For the text-containing cell, return its midpoint in (X, Y) coordinate format. 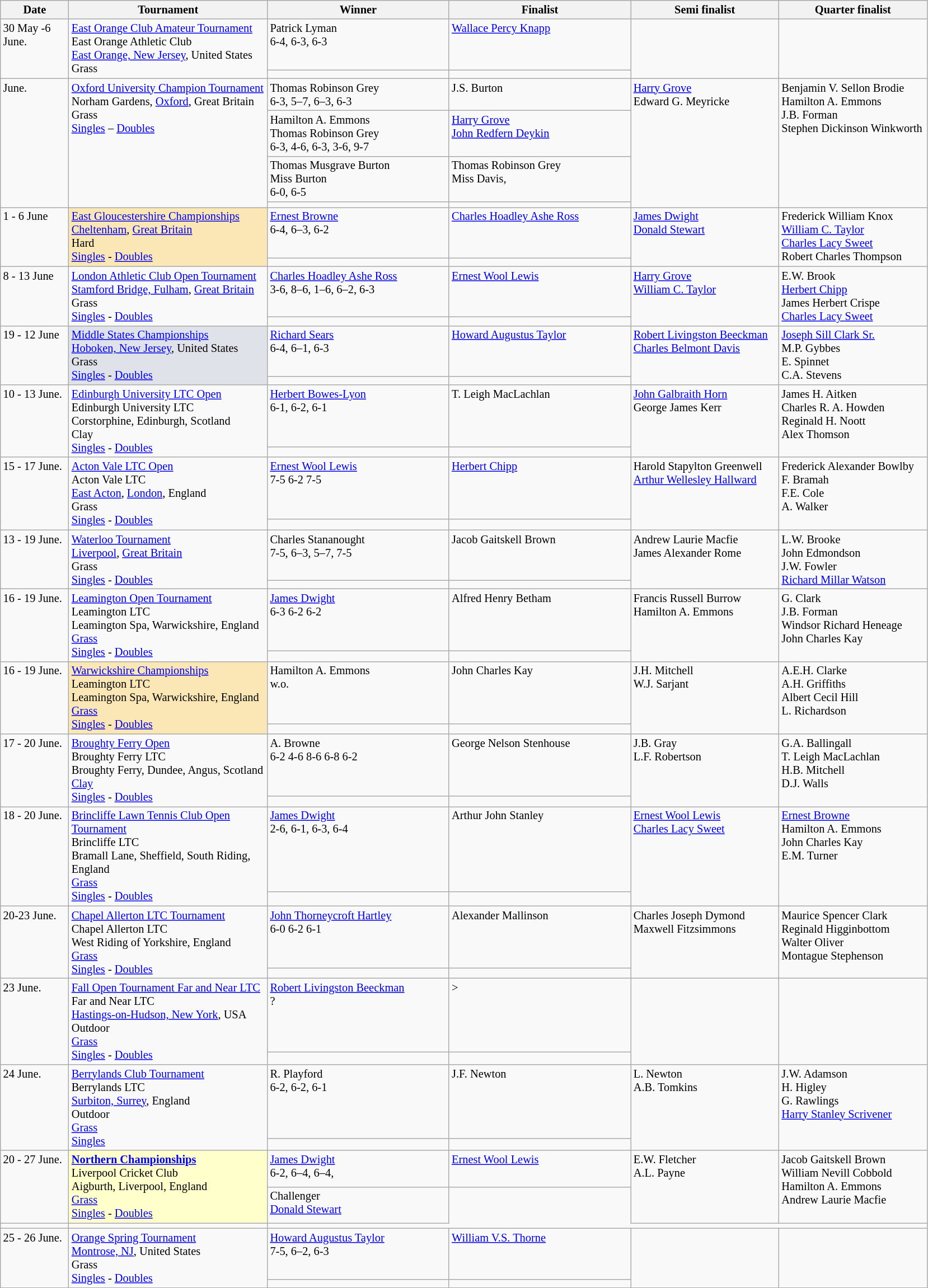
Quarter finalist (853, 10)
Arthur John Stanley (540, 849)
Benjamin V. Sellon Brodie Hamilton A. Emmons J.B. Forman Stephen Dickinson Winkworth (853, 143)
Jacob Gaitskell Brown William Nevill Cobbold Hamilton A. Emmons Andrew Laurie Macfie (853, 1187)
20-23 June. (35, 942)
1 - 6 June (35, 237)
Brincliffe Lawn Tennis Club Open TournamentBrincliffe LTCBramall Lane, Sheffield, South Riding, England GrassSingles - Doubles (168, 856)
Berrylands Club Tournament Berrylands LTCSurbiton, Surrey, EnglandOutdoorGrassSingles (168, 1107)
Harry Grove Edward G. Meyricke (705, 143)
Joseph Sill Clark Sr. M.P. Gybbes E. Spinnet C.A. Stevens (853, 355)
Date (35, 10)
Edinburgh University LTC Open Edinburgh University LTC Corstorphine, Edinburgh, Scotland ClaySingles - Doubles (168, 421)
Robert Livingston Beeckman? (358, 1015)
Thomas Robinson Grey Miss Davis, (540, 179)
15 - 17 June. (35, 493)
19 - 12 June (35, 355)
James H. Aitken Charles R. A. Howden Reginald H. Noott Alex Thomson (853, 421)
Harold Stapylton Greenwell Arthur Wellesley Hallward (705, 493)
Challenger Donald Stewart (358, 1205)
Harry Grove John Redfern Deykin (540, 133)
Winner (358, 10)
E.W. Brook Herbert Chipp James Herbert Crispe Charles Lacy Sweet (853, 296)
J.F. Newton (540, 1101)
25 - 26 June. (35, 1258)
East Gloucestershire ChampionshipsCheltenham, Great BritainHard Singles - Doubles (168, 237)
George Nelson Stenhouse (540, 765)
Orange Spring Tournament Montrose, NJ, United StatesGrassSingles - Doubles (168, 1258)
James Dwight6-2, 6–4, 6–4, (358, 1168)
13 - 19 June. (35, 560)
L.W. Brooke John Edmondson J.W. Fowler Richard Millar Watson (853, 560)
Maurice Spencer Clark Reginald Higginbottom Walter Oliver Montague Stephenson (853, 942)
Harry Grove William C. Taylor (705, 296)
23 June. (35, 1021)
A.E.H. Clarke A.H. Griffiths Albert Cecil Hill L. Richardson (853, 698)
John Charles Kay (540, 693)
G.A. Ballingall T. Leigh MacLachlan H.B. Mitchell D.J. Walls (853, 770)
Thomas Robinson Grey6-3, 5–7, 6–3, 6-3 (358, 95)
Patrick Lyman6-4, 6-3, 6-3 (358, 44)
Charles Hoadley Ashe Ross3-6, 8–6, 1–6, 6–2, 6-3 (358, 292)
Tournament (168, 10)
Howard Augustus Taylor (540, 351)
8 - 13 June (35, 296)
Leamington Open TournamentLeamington LTCLeamington Spa, Warwickshire, EnglandGrassSingles - Doubles (168, 625)
> (540, 1015)
J.B. Gray L.F. Robertson (705, 770)
Waterloo TournamentLiverpool, Great BritainGrassSingles - Doubles (168, 560)
June. (35, 143)
Alexander Mallinson (540, 937)
20 - 27 June. (35, 1187)
L. Newton A.B. Tomkins (705, 1107)
Richard Sears 6-4, 6–1, 6-3 (358, 351)
Chapel Allerton LTC TournamentChapel Allerton LTCWest Riding of Yorkshire, EnglandGrassSingles - Doubles (168, 942)
G. Clark J.B. Forman Windsor Richard Heneage John Charles Kay (853, 625)
Middle States ChampionshipsHoboken, New Jersey, United States GrassSingles - Doubles (168, 355)
T. Leigh MacLachlan (540, 415)
Hamilton A. Emmons w.o. (358, 693)
Howard Augustus Taylor7-5, 6–2, 6-3 (358, 1253)
James Dwight 6-3 6-2 6-2 (358, 620)
Ernest Browne6-4, 6–3, 6-2 (358, 232)
James Dwight2-6, 6-1, 6-3, 6-4 (358, 849)
East Orange Club Amateur TournamentEast Orange Athletic ClubEast Orange, New Jersey, United StatesGrass (168, 49)
10 - 13 June. (35, 421)
24 June. (35, 1107)
Thomas Musgrave Burton Miss Burton6-0, 6-5 (358, 179)
Charles Joseph Dymond Maxwell Fitzsimmons (705, 942)
Frederick Alexander Bowlby F. Bramah F.E. Cole A. Walker (853, 493)
Ernest Wool Lewis Charles Lacy Sweet (705, 856)
Oxford University Champion TournamentNorham Gardens, Oxford, Great BritainGrassSingles – Doubles (168, 143)
Fall Open Tournament Far and Near LTCFar and Near LTCHastings-on-Hudson, New York, USAOutdoorGrassSingles - Doubles (168, 1021)
Andrew Laurie Macfie James Alexander Rome (705, 560)
John Thorneycroft Hartley 6-0 6-2 6-1 (358, 937)
Robert Livingston Beeckman Charles Belmont Davis (705, 355)
E.W. Fletcher A.L. Payne (705, 1187)
R. Playford 6-2, 6-2, 6-1 (358, 1101)
Charles Stananought 7-5, 6–3, 5–7, 7-5 (358, 555)
Alfred Henry Betham (540, 620)
Wallace Percy Knapp (540, 44)
Warwickshire ChampionshipsLeamington LTCLeamington Spa, Warwickshire, EnglandGrassSingles - Doubles (168, 698)
James Dwight Donald Stewart (705, 237)
John Galbraith Horn George James Kerr (705, 421)
Jacob Gaitskell Brown (540, 555)
Frederick William Knox William C. Taylor Charles Lacy Sweet Robert Charles Thompson (853, 237)
Francis Russell Burrow Hamilton A. Emmons (705, 625)
17 - 20 June. (35, 770)
18 - 20 June. (35, 856)
Broughty Ferry OpenBroughty Ferry LTCBroughty Ferry, Dundee, Angus, Scotland ClaySingles - Doubles (168, 770)
Finalist (540, 10)
London Athletic Club Open TournamentStamford Bridge, Fulham, Great BritainGrassSingles - Doubles (168, 296)
William V.S. Thorne (540, 1253)
Ernest Browne Hamilton A. Emmons John Charles Kay E.M. Turner (853, 856)
Charles Hoadley Ashe Ross (540, 232)
Herbert Bowes-Lyon 6-1, 6-2, 6-1 (358, 415)
A. Browne 6-2 4-6 8-6 6-8 6-2 (358, 765)
J.S. Burton (540, 95)
Ernest Wool Lewis 7-5 6-2 7-5 (358, 488)
30 May -6 June. (35, 49)
Hamilton A. Emmons Thomas Robinson Grey6-3, 4-6, 6-3, 3-6, 9-7 (358, 133)
Northern ChampionshipsLiverpool Cricket Club Aigburth, Liverpool, EnglandGrass Singles - Doubles (168, 1187)
Semi finalist (705, 10)
J.W. Adamson H. Higley G. Rawlings Harry Stanley Scrivener (853, 1107)
Acton Vale LTC OpenActon Vale LTCEast Acton, London, EnglandGrassSingles - Doubles (168, 493)
J.H. Mitchell W.J. Sarjant (705, 698)
Herbert Chipp (540, 488)
